Detect which cell encompasses the target text, then output its [X, Y] center coordinate. 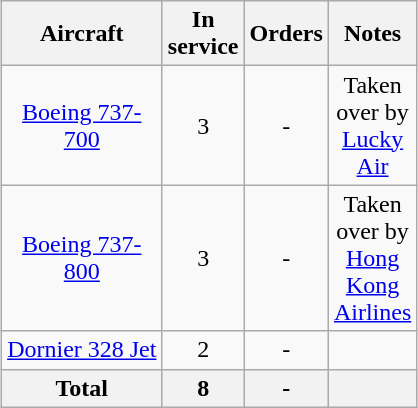
Taken over by Hong Kong Airlines [372, 258]
Aircraft [82, 34]
Boeing 737-800 [82, 258]
Orders [286, 34]
8 [203, 388]
2 [203, 350]
Notes [372, 34]
In service [203, 34]
Total [82, 388]
Taken over by Lucky Air [372, 126]
Boeing 737-700 [82, 126]
Dornier 328 Jet [82, 350]
